Pinpoint the cell where the given text exists, returning its (X, Y) midpoint coordinate. 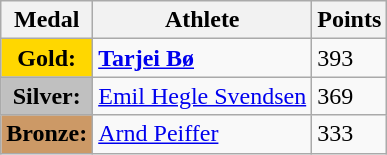
Arnd Peiffer (202, 134)
Bronze: (47, 134)
333 (350, 134)
Tarjei Bø (202, 58)
393 (350, 58)
Athlete (202, 20)
Gold: (47, 58)
Emil Hegle Svendsen (202, 96)
Medal (47, 20)
Points (350, 20)
Silver: (47, 96)
369 (350, 96)
